Extract the [x, y] coordinate from the center of the cell holding the provided text.  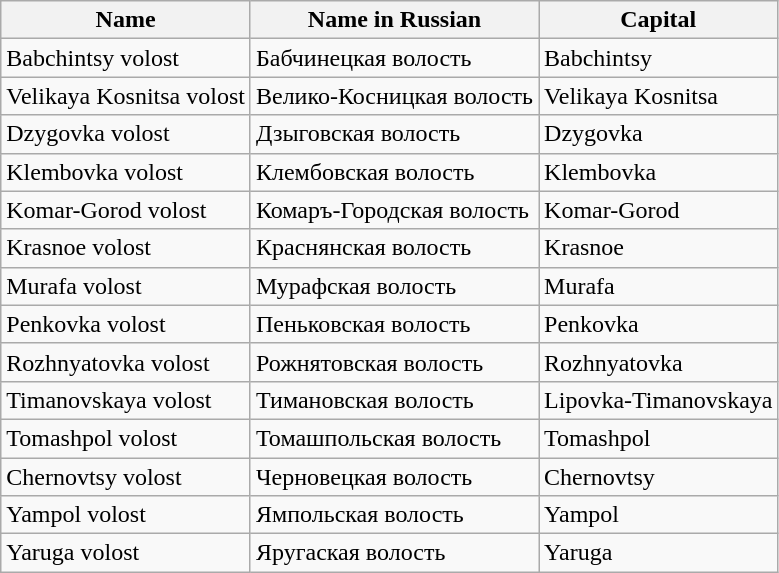
Рожнятовская волость [394, 362]
Chernovtsy [658, 477]
Lipovka-Timanovskaya [658, 400]
Пеньковская волость [394, 324]
Дзыговская волость [394, 134]
Murafa volost [126, 286]
Rozhnyatovka volost [126, 362]
Penkovka volost [126, 324]
Krasnoe [658, 248]
Capital [658, 20]
Krasnoe volost [126, 248]
Клембовская волость [394, 172]
Краснянская волость [394, 248]
Velikaya Kosnitsa [658, 96]
Name [126, 20]
Yaruga [658, 553]
Yampol volost [126, 515]
Chernovtsy volost [126, 477]
Dzygovka volost [126, 134]
Яругаская волость [394, 553]
Tomashpol [658, 438]
Komar-Gorod [658, 210]
Велико-Косницкая волость [394, 96]
Ямпольская волость [394, 515]
Yampol [658, 515]
Babchintsy [658, 58]
Черновецкая волость [394, 477]
Тимановская волость [394, 400]
Penkovka [658, 324]
Velikaya Kosnitsa volost [126, 96]
Томашпольская волость [394, 438]
Komar-Gorod volost [126, 210]
Murafa [658, 286]
Мурафская волость [394, 286]
Dzygovka [658, 134]
Yaruga volost [126, 553]
Klembovka [658, 172]
Rozhnyatovka [658, 362]
Timanovskaya volost [126, 400]
Tomashpol volost [126, 438]
Бабчинецкая волость [394, 58]
Комаръ-Городская волость [394, 210]
Babchintsy volost [126, 58]
Name in Russian [394, 20]
Klembovka volost [126, 172]
